From the cell containing the given text, extract its center point as [x, y] coordinate. 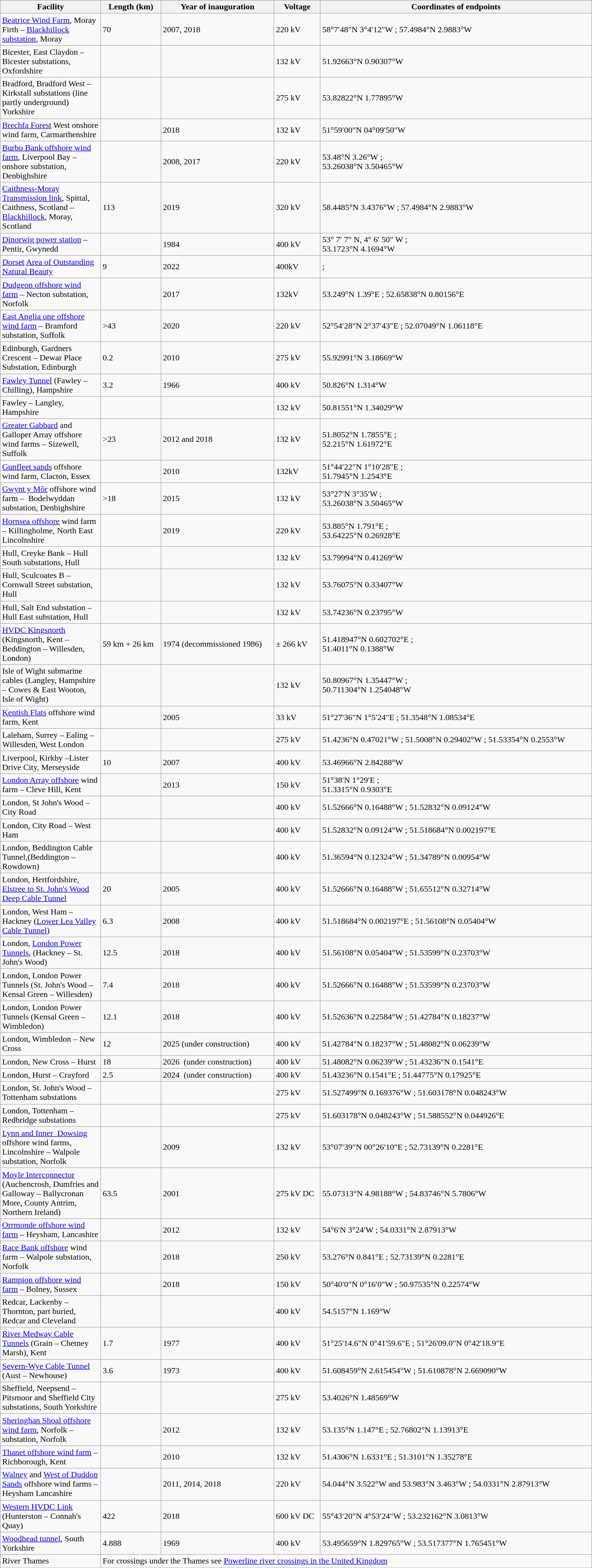
East Anglia one offshore wind farm – Bramford substation, Suffolk [51, 326]
Coordinates of endpoints [456, 7]
London, New Cross – Hurst [51, 1062]
London, St John's Wood – City Road [51, 807]
51.603178°N 0.048243°W ; 51.588552°N 0.044926°E [456, 1115]
± 266 kV [297, 644]
320 kV [297, 208]
51.518684°N 0.002197°E ; 51.56108°N 0.05404°W [456, 921]
51°25'14.6"N 0°41'59.6"E ; 51°26'09.0"N 0°42'18.9"E [456, 1343]
Orrmonde offshore wind farm – Heysham, Lancashire [51, 1229]
Greater Gabbard and Galloper Array offshore wind farms – Sizewell, Suffolk [51, 439]
For crossings under the Thames see Powerline river crossings in the United Kingdom [346, 1561]
55.07313°N 4.98188°W ; 54.83746°N 5.7806°W [456, 1193]
51.56108°N 0.05404°W ; 51.53599°N 0.23703°W [456, 953]
Dorset Area of Outstanding Natural Beauty [51, 267]
2011, 2014, 2018 [217, 1484]
51.8052°N 1.7855°E ;52.215°N 1.61972°E [456, 439]
>43 [131, 326]
53.48°N 3.26°W ;53.26038°N 3.50465°W [456, 161]
Woodhead tunnel, South Yorkshire [51, 1543]
HVDC Kingsnorth (Kingsnorth, Kent – Beddington – Willesden, London) [51, 644]
7.4 [131, 985]
Facility [51, 7]
53.276°N 0.841°E ; 52.73139°N 0.2281°E [456, 1257]
50.80967°N 1.35447°W ;50.711304°N 1.254048°W [456, 685]
1973 [217, 1371]
58.4485°N 3.4376°W ; 57.4984°N 2.9883°W [456, 208]
53°07′39″N 00°26′10″E ; 52.73139°N 0.2281°E [456, 1147]
2009 [217, 1147]
2008 [217, 921]
2026 (under construction) [217, 1062]
63.5 [131, 1193]
2022 [217, 267]
Bradford, Bradford West – Kirkstall substations (line partly underground) Yorkshire [51, 98]
51°59′00″N 04°09′50″W [456, 130]
Redcar, Lackenby –Thornton, part buried, Redcar and Cleveland [51, 1312]
Lynn and Inner Dowsing offshore wind farms, Lincolnshire – Walpole substation, Norfolk [51, 1147]
Hornsea offshore wind farm – Killingholme, North East Lincolnshire [51, 531]
55°43′20″N 4°53′24″W ; 53.232162°N 3.0813°W [456, 1516]
London Array offshore wind farm – Cleve Hill, Kent [51, 785]
London, West Ham – Hackney (Lower Lea Valley Cable Tunnel) [51, 921]
1966 [217, 385]
51.52636°N 0.22584°W ; 51.42784°N 0.18237°W [456, 1017]
Laleham, Surrey – Ealing – Willesden, West London [51, 739]
51.36594°N 0.12324°W ; 51.34789°N 0.00954°W [456, 857]
51.4236°N 0.47021°W ; 51.5008°N 0.29402°W ; 51.53354°N 0.2553°W [456, 739]
London, London Power Tunnels (St. John's Wood – Kensal Green – Willesden) [51, 985]
18 [131, 1062]
London, Tottenham – Redbridge substations [51, 1115]
2025 (under construction) [217, 1044]
>18 [131, 499]
250 kV [297, 1257]
53.249°N 1.39°E ; 52.65838°N 0.80156°E [456, 294]
Severn-Wye Cable Tunnel (Aust – Newhouse) [51, 1371]
400kV [297, 267]
Beatrice Wind Farm, Moray Firth – Blackhillock substation, Moray [51, 29]
Gwynt y Môr offshore wind farm – Bodelwyddan substation, Denbighshire [51, 499]
River Medway Cable Tunnels (Grain – Chetney Marsh), Kent [51, 1343]
River Thames [51, 1561]
Kentish Flats offshore wind farm, Kent [51, 717]
51.527499°N 0.169376°W ; 51.603178°N 0.048243°W [456, 1093]
Bicester, East Claydon – Bicester substations, Oxfordshire [51, 61]
50.81551°N 1.34029°W [456, 408]
Length (km) [131, 7]
Sheffield, Neepsend – Pitsmoor and Sheffield City substations, South Yorkshire [51, 1398]
2012 and 2018 [217, 439]
2017 [217, 294]
Hull, Creyke Bank – Hull South substations, Hull [51, 558]
1.7 [131, 1343]
1974 (decommissioned 1986) [217, 644]
59 km + 26 km [131, 644]
Dudgeon offshore wind farm – Necton substation, Norfolk [51, 294]
2001 [217, 1193]
London, City Road – West Ham [51, 830]
1977 [217, 1343]
33 kV [297, 717]
Dinorwig power station – Pentir, Gwynedd [51, 244]
54.5157°N 1.169°W [456, 1312]
2015 [217, 499]
London, London Power Tunnels (Kensal Green – Wimbledon) [51, 1017]
0.2 [131, 358]
51°27′36″N 1°5′24″E ; 51.3548°N 1.08534°E [456, 717]
53.76075°N 0.33407°W [456, 585]
2020 [217, 326]
2013 [217, 785]
2.5 [131, 1075]
51.48082°N 0.06239°W ; 51.43236°N 0.1541°E [456, 1062]
London, London Power Tunnels, (Hackney – St. John's Wood) [51, 953]
4.888 [131, 1543]
53.135°N 1.147°E ; 52.76802°N 1.13913°E [456, 1430]
9 [131, 267]
Fawley Tunnel (Fawley – Chilling), Hampshire [51, 385]
70 [131, 29]
Walney and West of Duddon Sands offshore wind farms – Heysham Lancashire [51, 1484]
Western HVDC Link (Hunterston – Connah's Quay) [51, 1516]
2007 [217, 762]
54°6′N 3°24′W ; 54.0331°N 2.87913°W [456, 1229]
London, Beddington Cable Tunnel,(Beddington – Rowdown) [51, 857]
58°7′48″N 3°4′12″W ; 57.4984°N 2.9883°W [456, 29]
London, St. John's Wood – Tottenham substations [51, 1093]
Burbo Bank offshore wind farm, Liverpool Bay – onshore substation, Denbighshire [51, 161]
Hull, Sculcoates B – Cornwall Street substation, Hull [51, 585]
2024 (under construction) [217, 1075]
422 [131, 1516]
1969 [217, 1543]
53.495659°N 1.829765°W ; 53.517377°N 1.765451°W [456, 1543]
53.74236°N 0.23795°W [456, 612]
12 [131, 1044]
50.826°N 1.314°W [456, 385]
Fawley – Langley, Hampshire [51, 408]
Gunfleet sands offshore wind farm, Clacton, Essex [51, 471]
53°27′N 3°35′W ;53.26038°N 3.50465°W [456, 499]
51.608459°N 2.615454°W ; 51.610878°N 2.669090°W [456, 1371]
6.3 [131, 921]
53.79994°N 0.41269°W [456, 558]
51°38′N 1°29′E ;51.3315°N 0.9303°E [456, 785]
53.4026°N 1.48569°W [456, 1398]
London, Hertfordshire, Elstree to St. John's Wood Deep Cable Tunnel [51, 889]
Isle of Wight submarine cables (Langley, Hampshire – Cowes & East Wooton, Isle of Wight) [51, 685]
55.92991°N 3.18669°W [456, 358]
3.6 [131, 1371]
51.92663°N 0.90307°W [456, 61]
51°44′22″N 1°10′28″E ;51.7945°N 1.2543°E [456, 471]
51.52666°N 0.16488°W ; 51.53599°N 0.23703°W [456, 985]
Rampion offshore wind farm – Bolney, Sussex [51, 1284]
London, Hurst – Crayford [51, 1075]
600 kV DC [297, 1516]
113 [131, 208]
10 [131, 762]
51.52666°N 0.16488°W ; 51.65512°N 0.32714°W [456, 889]
Voltage [297, 7]
53.885°N 1.791°E ;53.64225°N 0.26928°E [456, 531]
Moyle Interconnector (Auchencrosh, Dumfries and Galloway – Ballycronan More, County Antrim, Northern Ireland) [51, 1193]
53.82822°N 1.77895°W [456, 98]
Edinburgh, Gardners Crescent – Dewar Place Substation, Edinburgh [51, 358]
275 kV DC [297, 1193]
Caithness-Moray Transmission link, Spittal, Caithness, Scotland – Blackhillock, Moray, Scotland [51, 208]
>23 [131, 439]
London, Wimbledon – New Cross [51, 1044]
Race Bank offshore wind farm – Walpole substation, Norfolk [51, 1257]
53° 7′ 7″ N, 4° 6′ 50″ W ;53.1723°N 4.1694°W [456, 244]
Sheringhan Shoal offshore wind farm, Norfolk – substation, Norfolk [51, 1430]
51.418947°N 0.602702°E ;51.4011°N 0.1388°W [456, 644]
51.52666°N 0.16488°W ; 51.52832°N 0.09124°W [456, 807]
53.46966°N 2.84288°W [456, 762]
Thanet offshore wind farm – Richborough, Kent [51, 1457]
3.2 [131, 385]
54.044°N 3.522°W and 53.983°N 3.463°W ; 54.0331°N 2.87913°W [456, 1484]
; [456, 267]
50°40′0″N 0°16′0″W ; 50.97535°N 0.22574°W [456, 1284]
52°54′28″N 2°37′43″E ; 52.07049°N 1.06118°E [456, 326]
1984 [217, 244]
Year of inauguration [217, 7]
Hull, Salt End substation – Hull East substation, Hull [51, 612]
51.42784°N 0.18237°W ; 51.48082°N 0.06239°W [456, 1044]
Brechfa Forest West onshore wind farm, Carmarthenshire [51, 130]
51.4306°N 1.6331°E ; 51.3101°N 1.35278°E [456, 1457]
Liverpool, Kirkby –Lister Drive City, Merseyside [51, 762]
12.1 [131, 1017]
2007, 2018 [217, 29]
2008, 2017 [217, 161]
12.5 [131, 953]
20 [131, 889]
51.43236°N 0.1541°E ; 51.44775°N 0.17925°E [456, 1075]
51.52832°N 0.09124°W ; 51.518684°N 0.002197°E [456, 830]
